Return (X, Y) of the center of cell containing provided text 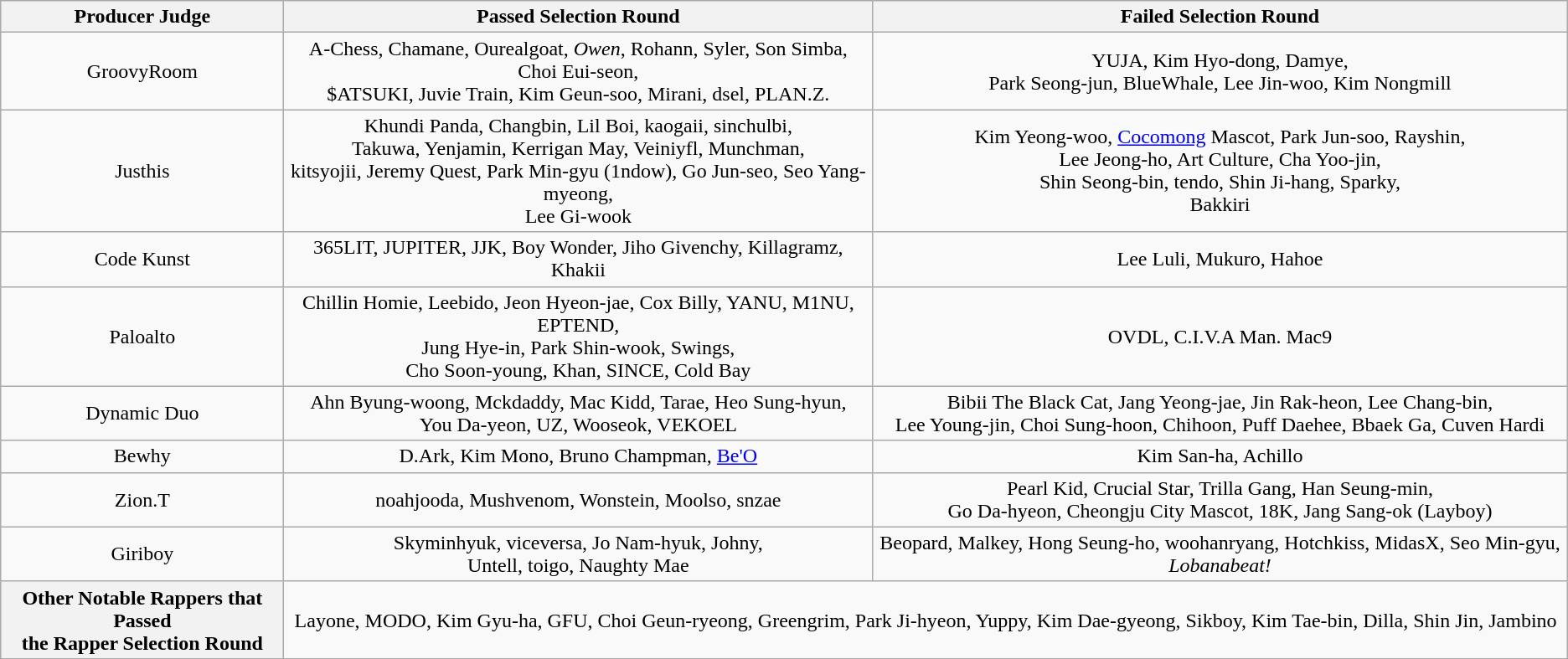
Ahn Byung-woong, Mckdaddy, Mac Kidd, Tarae, Heo Sung-hyun,You Da-yeon, UZ, Wooseok, VEKOEL (578, 414)
Paloalto (142, 337)
Passed Selection Round (578, 17)
Failed Selection Round (1220, 17)
YUJA, Kim Hyo-dong, Damye,Park Seong-jun, BlueWhale, Lee Jin-woo, Kim Nongmill (1220, 71)
Kim Yeong-woo, Cocomong Mascot, Park Jun-soo, Rayshin, Lee Jeong-ho, Art Culture, Cha Yoo-jin, Shin Seong-bin, tendo, Shin Ji-hang, Sparky, Bakkiri (1220, 171)
Chillin Homie, Leebido, Jeon Hyeon-jae, Cox Billy, YANU, M1NU, EPTEND,Jung Hye-in, Park Shin-wook, Swings,Cho Soon-young, Khan, SINCE, Cold Bay (578, 337)
Kim San-ha, Achillo (1220, 456)
OVDL, C.I.V.A Man. Mac9 (1220, 337)
Dynamic Duo (142, 414)
Zion.T (142, 499)
noahjooda, Mushvenom, Wonstein, Moolso, snzae (578, 499)
Code Kunst (142, 260)
Lee Luli, Mukuro, Hahoe (1220, 260)
365LIT, JUPITER, JJK, Boy Wonder, Jiho Givenchy, Killagramz, Khakii (578, 260)
Other Notable Rappers that Passed the Rapper Selection Round (142, 620)
Beopard, Malkey, Hong Seung-ho, woohanryang, Hotchkiss, MidasX, Seo Min-gyu, Lobanabeat! (1220, 554)
Producer Judge (142, 17)
Bibii The Black Cat, Jang Yeong-jae, Jin Rak-heon, Lee Chang-bin,Lee Young-jin, Choi Sung-hoon, Chihoon, Puff Daehee, Bbaek Ga, Cuven Hardi (1220, 414)
GroovyRoom (142, 71)
Giriboy (142, 554)
D.Ark, Kim Mono, Bruno Champman, Be'O (578, 456)
Pearl Kid, Crucial Star, Trilla Gang, Han Seung-min,Go Da-hyeon, Cheongju City Mascot, 18K, Jang Sang-ok (Layboy) (1220, 499)
Justhis (142, 171)
Layone, MODO, Kim Gyu-ha, GFU, Choi Geun-ryeong, Greengrim, Park Ji-hyeon, Yuppy, Kim Dae-gyeong, Sikboy, Kim Tae-bin, Dilla, Shin Jin, Jambino (926, 620)
Bewhy (142, 456)
A-Chess, Chamane, Ourealgoat, Owen, Rohann, Syler, Son Simba, Choi Eui-seon,$ATSUKI, Juvie Train, Kim Geun-soo, Mirani, dsel, PLAN.Z. (578, 71)
Skyminhyuk, viceversa, Jo Nam-hyuk, Johny, Untell, toigo, Naughty Mae (578, 554)
